Detect which cell encompasses the target text, then output its (x, y) center coordinate. 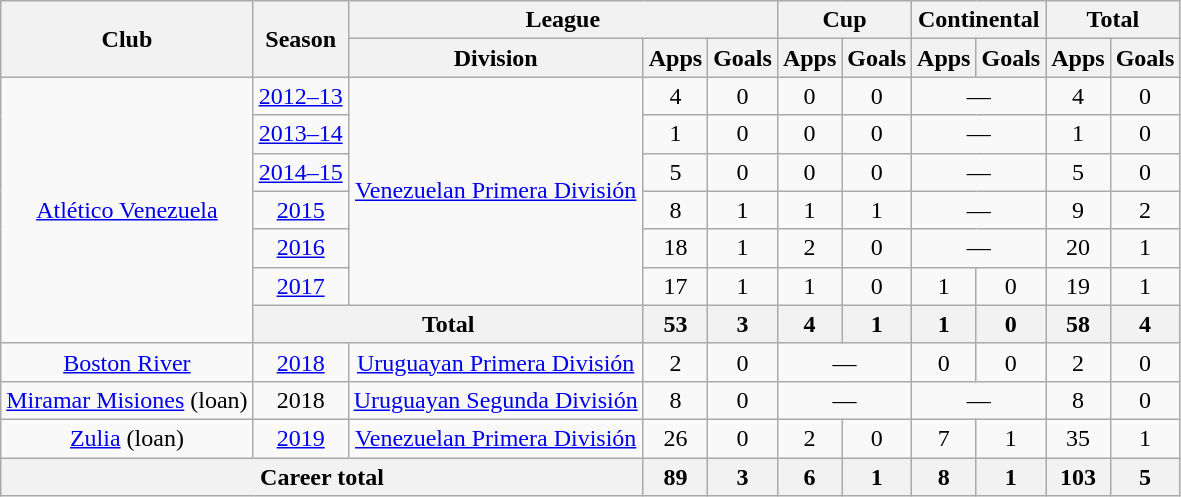
58 (1078, 324)
2017 (300, 286)
35 (1078, 438)
20 (1078, 248)
Miramar Misiones (loan) (127, 400)
2015 (300, 210)
6 (809, 477)
Continental (979, 20)
Cup (844, 20)
89 (675, 477)
19 (1078, 286)
53 (675, 324)
9 (1078, 210)
17 (675, 286)
26 (675, 438)
Division (496, 58)
Uruguayan Segunda División (496, 400)
2016 (300, 248)
Season (300, 39)
2014–15 (300, 172)
Club (127, 39)
2019 (300, 438)
Atlético Venezuela (127, 210)
Zulia (loan) (127, 438)
Uruguayan Primera División (496, 362)
103 (1078, 477)
7 (944, 438)
League (562, 20)
18 (675, 248)
Career total (322, 477)
2013–14 (300, 134)
Boston River (127, 362)
2012–13 (300, 96)
